Scan for the cell matching the given text and deliver its [X, Y] coordinate at center. 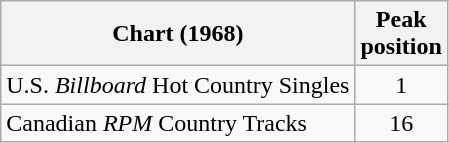
U.S. Billboard Hot Country Singles [178, 85]
Chart (1968) [178, 34]
1 [401, 85]
Peakposition [401, 34]
Canadian RPM Country Tracks [178, 123]
16 [401, 123]
